Search for the cell housing the specified text and yield its (X, Y) center coordinate. 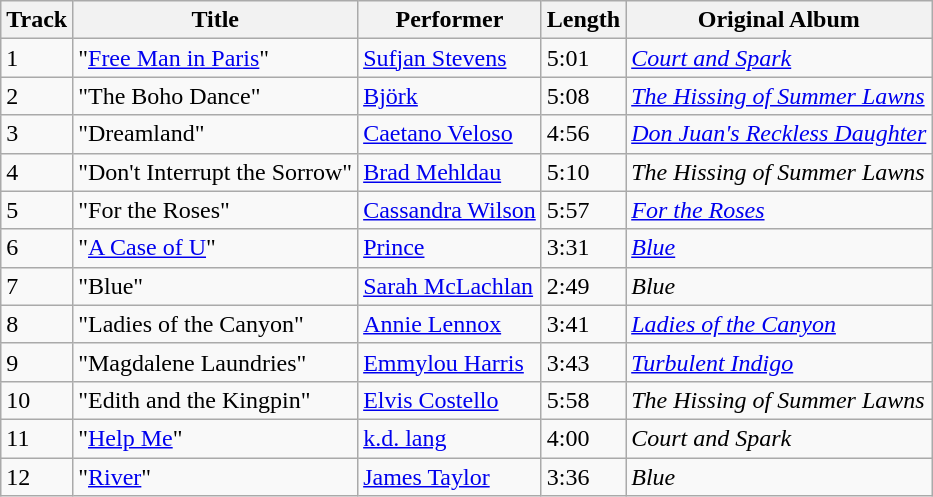
Sufjan Stevens (450, 58)
1 (37, 58)
Elvis Costello (450, 400)
10 (37, 400)
Ladies of the Canyon (779, 324)
Don Juan's Reckless Daughter (779, 134)
For the Roses (779, 210)
Turbulent Indigo (779, 362)
3 (37, 134)
Annie Lennox (450, 324)
5:57 (583, 210)
8 (37, 324)
Performer (450, 20)
"Ladies of the Canyon" (216, 324)
James Taylor (450, 477)
9 (37, 362)
"Free Man in Paris" (216, 58)
2 (37, 96)
"Edith and the Kingpin" (216, 400)
Björk (450, 96)
Prince (450, 248)
k.d. lang (450, 438)
4 (37, 172)
4:00 (583, 438)
5 (37, 210)
Emmylou Harris (450, 362)
"Dreamland" (216, 134)
5:58 (583, 400)
5:08 (583, 96)
5:10 (583, 172)
"Help Me" (216, 438)
"Blue" (216, 286)
Sarah McLachlan (450, 286)
7 (37, 286)
4:56 (583, 134)
Track (37, 20)
2:49 (583, 286)
Length (583, 20)
"Don't Interrupt the Sorrow" (216, 172)
6 (37, 248)
3:41 (583, 324)
"The Boho Dance" (216, 96)
12 (37, 477)
Caetano Veloso (450, 134)
11 (37, 438)
Brad Mehldau (450, 172)
Cassandra Wilson (450, 210)
"A Case of U" (216, 248)
"Magdalene Laundries" (216, 362)
Title (216, 20)
Original Album (779, 20)
"River" (216, 477)
3:43 (583, 362)
3:31 (583, 248)
3:36 (583, 477)
"For the Roses" (216, 210)
5:01 (583, 58)
